Find where the given text appears and provide that cell's center as (X, Y) coordinate. 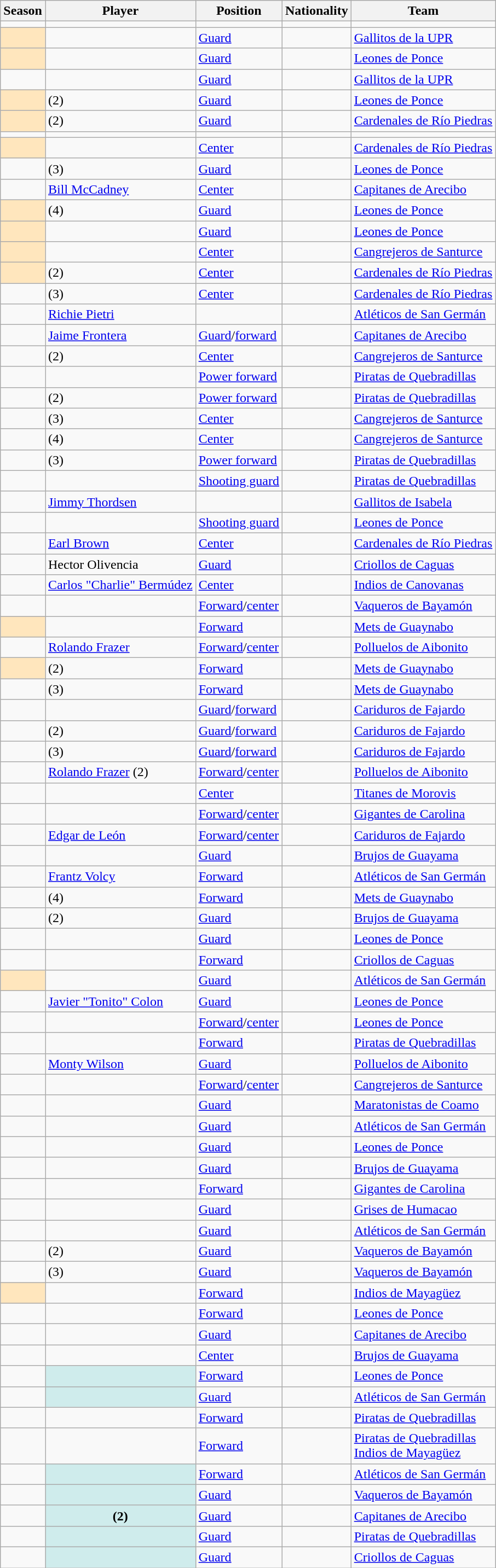
Indios de Canovanas (423, 585)
Monty Wilson (120, 1064)
Titanes de Morovis (423, 793)
Season (23, 11)
Javier "Tonito" Colon (120, 1001)
Position (239, 11)
Hector Olivencia (120, 564)
Maratonistas de Coamo (423, 1105)
Edgar de León (120, 835)
Indios de Mayagüez (423, 1293)
Team (423, 11)
Nationality (316, 11)
Richie Pietri (120, 314)
Rolando Frazer (2) (120, 772)
Jaime Frontera (120, 335)
Carlos "Charlie" Bermúdez (120, 585)
Frantz Volcy (120, 876)
Rolando Frazer (120, 648)
Earl Brown (120, 543)
Bill McCadney (120, 189)
Piratas de QuebradillasIndios de Mayagüez (423, 1446)
Gallitos de Isabela (423, 502)
Grises de Humacao (423, 1209)
Jimmy Thordsen (120, 502)
Player (120, 11)
